For the text-containing cell, return its midpoint in [X, Y] coordinate format. 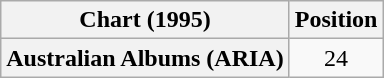
24 [336, 58]
Chart (1995) [145, 20]
Australian Albums (ARIA) [145, 58]
Position [336, 20]
